Provide the [X, Y] coordinate of the cell's center where the given text is located.  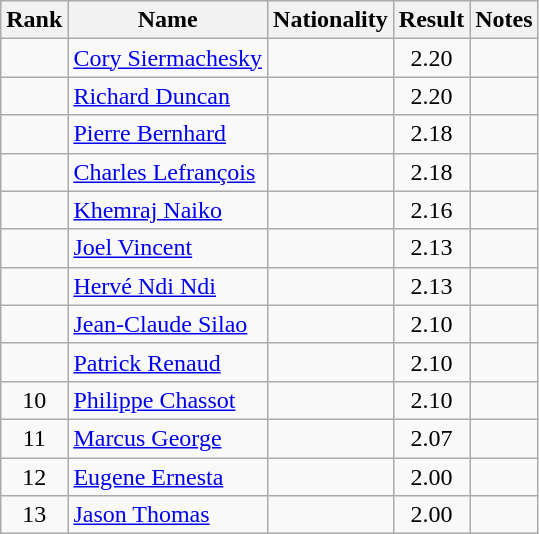
Cory Siermachesky [168, 58]
Notes [504, 20]
Richard Duncan [168, 96]
Jason Thomas [168, 515]
Name [168, 20]
Charles Lefrançois [168, 172]
13 [34, 515]
11 [34, 438]
Khemraj Naiko [168, 210]
Philippe Chassot [168, 400]
Nationality [331, 20]
Jean-Claude Silao [168, 324]
Pierre Bernhard [168, 134]
2.07 [431, 438]
Joel Vincent [168, 248]
Eugene Ernesta [168, 477]
Rank [34, 20]
12 [34, 477]
Patrick Renaud [168, 362]
2.16 [431, 210]
10 [34, 400]
Result [431, 20]
Hervé Ndi Ndi [168, 286]
Marcus George [168, 438]
